Provide the (x, y) coordinate of the cell's center where the given text is located.  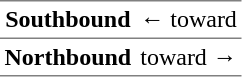
toward → (189, 57)
Northbound (68, 57)
← toward (189, 20)
Southbound (68, 20)
